Find where the given text appears and provide that cell's center as [x, y] coordinate. 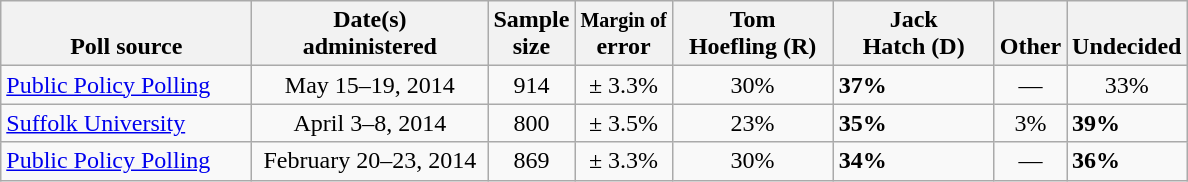
33% [1127, 85]
Other [1030, 34]
Suffolk University [126, 123]
Undecided [1127, 34]
± 3.5% [624, 123]
3% [1030, 123]
36% [1127, 161]
869 [532, 161]
800 [532, 123]
Date(s)administered [370, 34]
May 15–19, 2014 [370, 85]
JackHatch (D) [914, 34]
February 20–23, 2014 [370, 161]
23% [752, 123]
35% [914, 123]
Poll source [126, 34]
April 3–8, 2014 [370, 123]
39% [1127, 123]
Margin oferror [624, 34]
37% [914, 85]
34% [914, 161]
Samplesize [532, 34]
TomHoefling (R) [752, 34]
914 [532, 85]
